Provide the [x, y] coordinate of the cell's center where the given text is located.  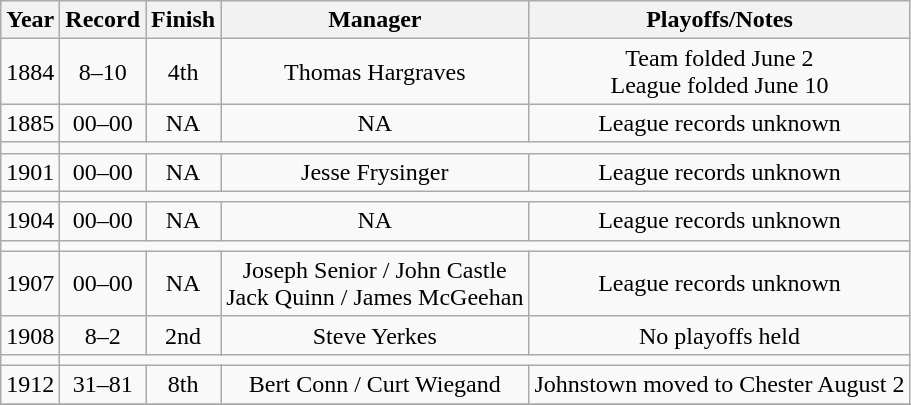
1907 [30, 284]
Record [103, 20]
31–81 [103, 384]
Thomas Hargraves [375, 72]
1908 [30, 335]
Jesse Frysinger [375, 172]
Finish [184, 20]
2nd [184, 335]
Manager [375, 20]
1901 [30, 172]
Johnstown moved to Chester August 2 [720, 384]
8–10 [103, 72]
4th [184, 72]
1884 [30, 72]
Bert Conn / Curt Wiegand [375, 384]
Joseph Senior / John Castle Jack Quinn / James McGeehan [375, 284]
No playoffs held [720, 335]
8–2 [103, 335]
8th [184, 384]
1885 [30, 123]
Steve Yerkes [375, 335]
1904 [30, 221]
1912 [30, 384]
Year [30, 20]
Playoffs/Notes [720, 20]
Team folded June 2 League folded June 10 [720, 72]
